Scan for the cell matching the given text and deliver its (X, Y) coordinate at center. 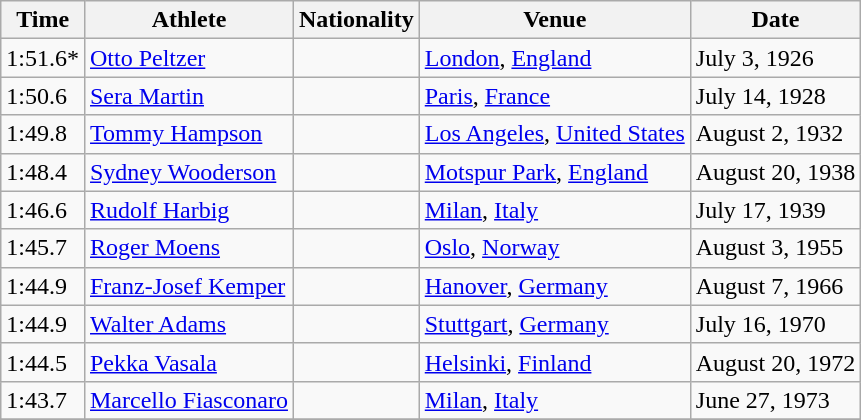
1:51.6* (43, 58)
1:49.8 (43, 134)
August 2, 1932 (775, 134)
Time (43, 20)
June 27, 1973 (775, 400)
Athlete (188, 20)
July 3, 1926 (775, 58)
1:45.7 (43, 248)
Venue (554, 20)
1:50.6 (43, 96)
London, England (554, 58)
1:48.4 (43, 172)
July 14, 1928 (775, 96)
Tommy Hampson (188, 134)
Nationality (356, 20)
Stuttgart, Germany (554, 324)
Los Angeles, United States (554, 134)
Marcello Fiasconaro (188, 400)
1:46.6 (43, 210)
Franz-Josef Kemper (188, 286)
August 3, 1955 (775, 248)
July 17, 1939 (775, 210)
Paris, France (554, 96)
Hanover, Germany (554, 286)
July 16, 1970 (775, 324)
Helsinki, Finland (554, 362)
Pekka Vasala (188, 362)
Motspur Park, England (554, 172)
Sydney Wooderson (188, 172)
Walter Adams (188, 324)
1:44.5 (43, 362)
August 20, 1938 (775, 172)
Sera Martin (188, 96)
1:43.7 (43, 400)
Otto Peltzer (188, 58)
Roger Moens (188, 248)
Oslo, Norway (554, 248)
Date (775, 20)
Rudolf Harbig (188, 210)
August 20, 1972 (775, 362)
August 7, 1966 (775, 286)
